Identify which cell holds the provided text, then report its (x, y) central coordinate. 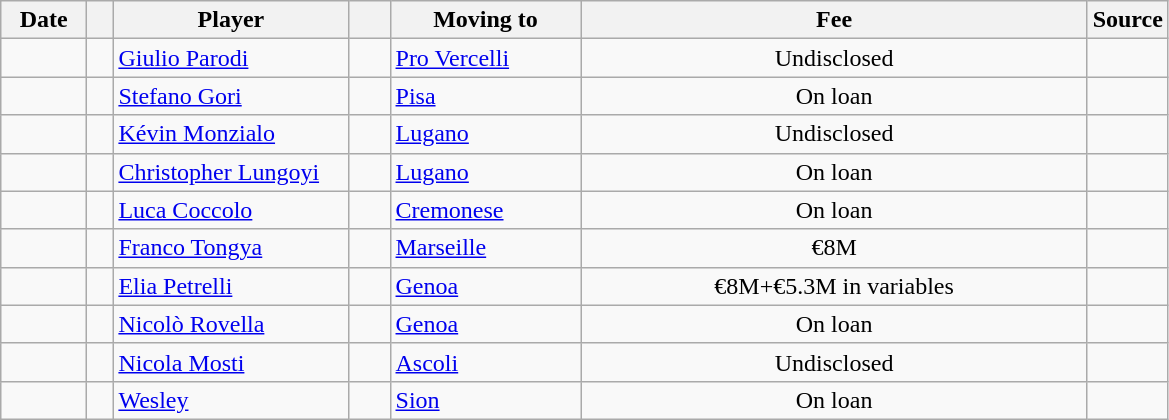
Player (231, 20)
Moving to (486, 20)
Source (1128, 20)
Cremonese (486, 210)
Pisa (486, 96)
Marseille (486, 248)
Nicolò Rovella (231, 324)
Franco Tongya (231, 248)
Giulio Parodi (231, 58)
Elia Petrelli (231, 286)
Luca Coccolo (231, 210)
Nicola Mosti (231, 362)
Kévin Monzialo (231, 134)
Pro Vercelli (486, 58)
Sion (486, 400)
Stefano Gori (231, 96)
Fee (834, 20)
Christopher Lungoyi (231, 172)
€8M (834, 248)
Date (44, 20)
Ascoli (486, 362)
€8M+€5.3M in variables (834, 286)
Wesley (231, 400)
